Extract the (x, y) coordinate from the center of the cell holding the provided text.  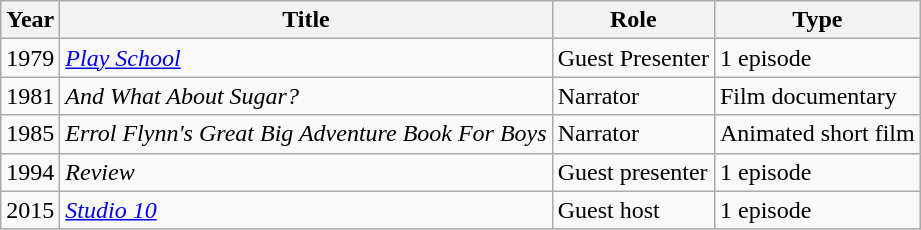
Guest presenter (633, 172)
1994 (30, 172)
1985 (30, 134)
Year (30, 20)
And What About Sugar? (306, 96)
Guest host (633, 210)
2015 (30, 210)
1979 (30, 58)
1981 (30, 96)
Studio 10 (306, 210)
Animated short film (817, 134)
Film documentary (817, 96)
Type (817, 20)
Play School (306, 58)
Errol Flynn's Great Big Adventure Book For Boys (306, 134)
Role (633, 20)
Guest Presenter (633, 58)
Review (306, 172)
Title (306, 20)
